Extract the (x, y) coordinate from the center of the cell holding the provided text.  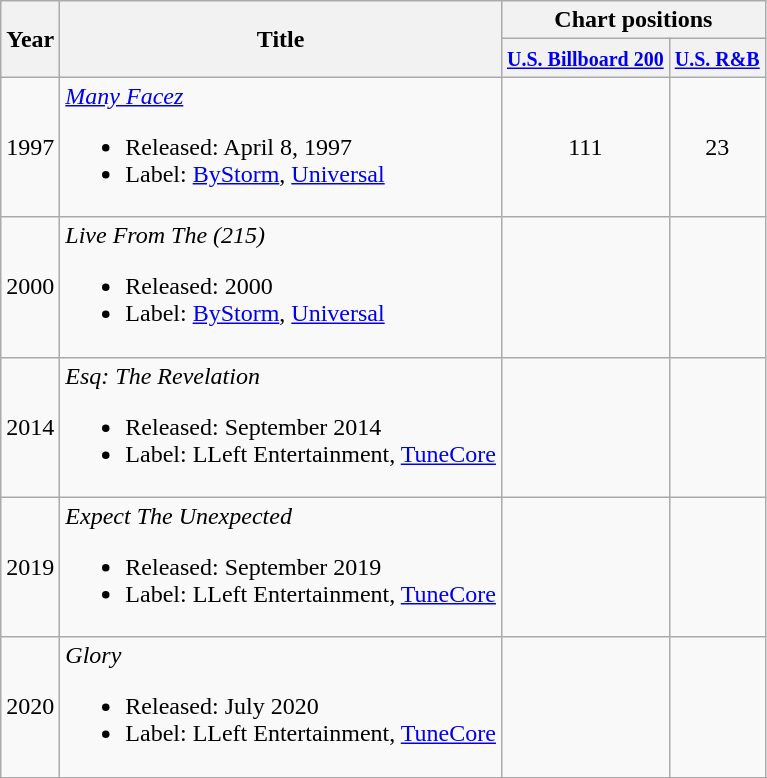
2000 (30, 287)
Expect The UnexpectedReleased: September 2019Label: LLeft Entertainment, TuneCore (281, 567)
Year (30, 39)
111 (585, 147)
2020 (30, 707)
Many FacezReleased: April 8, 1997Label: ByStorm, Universal (281, 147)
2014 (30, 427)
1997 (30, 147)
Esq: The RevelationReleased: September 2014Label: LLeft Entertainment, TuneCore (281, 427)
U.S. R&B (717, 58)
U.S. Billboard 200 (585, 58)
Title (281, 39)
Chart positions (633, 20)
Live From The (215)Released: 2000Label: ByStorm, Universal (281, 287)
GloryReleased: July 2020Label: LLeft Entertainment, TuneCore (281, 707)
23 (717, 147)
2019 (30, 567)
